Detect which cell encompasses the target text, then output its [X, Y] center coordinate. 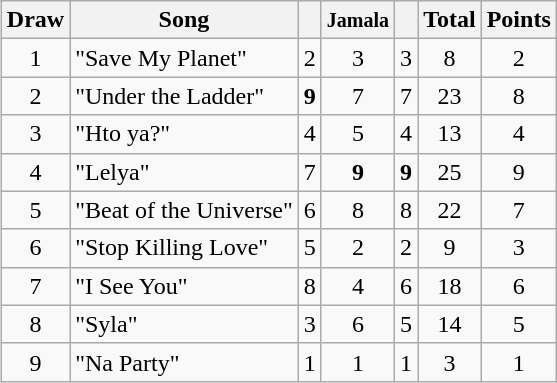
"I See You" [184, 286]
25 [450, 172]
22 [450, 210]
13 [450, 134]
"Hto ya?" [184, 134]
"Under the Ladder" [184, 96]
"Syla" [184, 324]
"Na Party" [184, 362]
14 [450, 324]
Jamala [358, 20]
Song [184, 20]
Total [450, 20]
"Beat of the Universe" [184, 210]
"Lelya" [184, 172]
23 [450, 96]
Draw [35, 20]
"Save My Planet" [184, 58]
"Stop Killing Love" [184, 248]
18 [450, 286]
Points [518, 20]
